Locate the cell with the specified text and output its (X, Y) center coordinate. 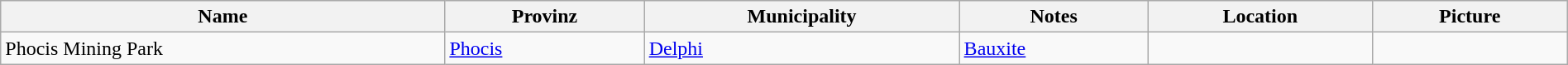
Location (1260, 17)
Notes (1054, 17)
Phocis Mining Park (223, 48)
Phocis (544, 48)
Delphi (802, 48)
Municipality (802, 17)
Bauxite (1054, 48)
Name (223, 17)
Picture (1470, 17)
Provinz (544, 17)
